Return (x, y) of the center of cell containing provided text 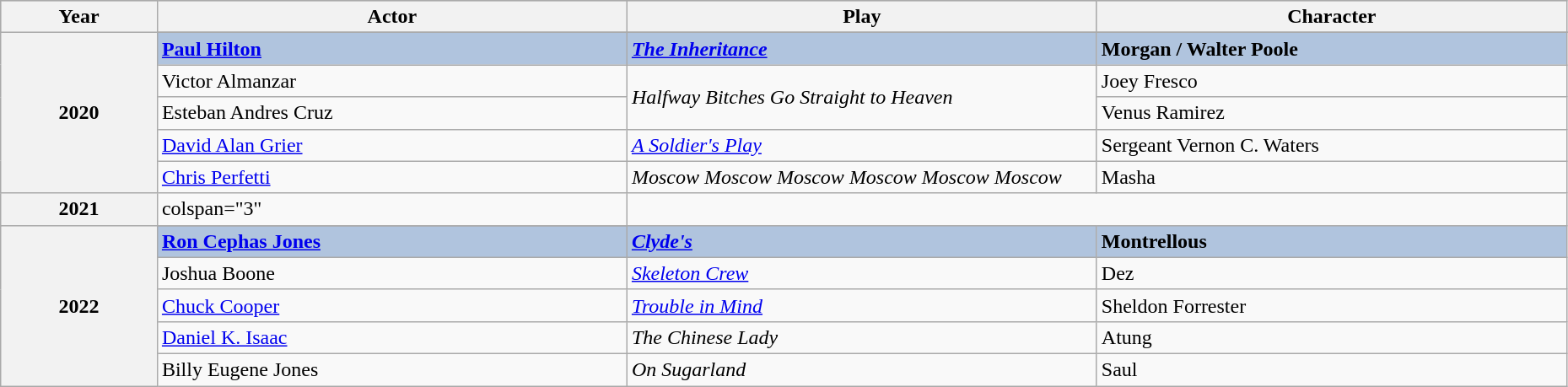
2021 (79, 209)
The Inheritance (862, 49)
Joey Fresco (1331, 81)
Year (79, 17)
Atung (1331, 337)
David Alan Grier (391, 145)
Paul Hilton (391, 49)
colspan="3" (391, 209)
Venus Ramirez (1331, 113)
Sergeant Vernon C. Waters (1331, 145)
Skeleton Crew (862, 273)
Trouble in Mind (862, 305)
Billy Eugene Jones (391, 369)
On Sugarland (862, 369)
Daniel K. Isaac (391, 337)
The Chinese Lady (862, 337)
Clyde's (862, 241)
Victor Almanzar (391, 81)
Montrellous (1331, 241)
Chuck Cooper (391, 305)
Chris Perfetti (391, 177)
Saul (1331, 369)
Play (862, 17)
Character (1331, 17)
Sheldon Forrester (1331, 305)
A Soldier's Play (862, 145)
Masha (1331, 177)
Morgan / Walter Poole (1331, 49)
Ron Cephas Jones (391, 241)
Moscow Moscow Moscow Moscow Moscow Moscow (862, 177)
Halfway Bitches Go Straight to Heaven (862, 97)
2022 (79, 305)
Dez (1331, 273)
2020 (79, 113)
Joshua Boone (391, 273)
Esteban Andres Cruz (391, 113)
Actor (391, 17)
